Extract the [x, y] coordinate from the center of the cell holding the provided text.  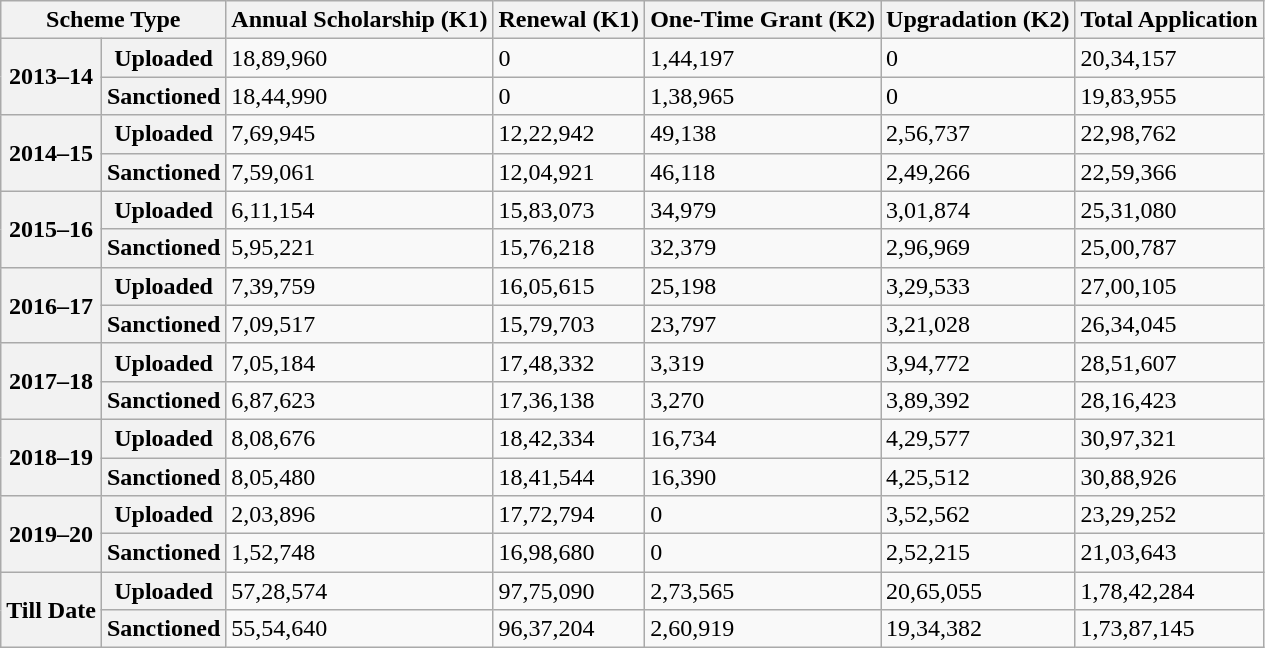
3,21,028 [978, 324]
23,797 [763, 324]
18,89,960 [360, 58]
2,03,896 [360, 515]
32,379 [763, 248]
3,319 [763, 362]
25,31,080 [1169, 210]
2014–15 [52, 153]
18,44,990 [360, 96]
Scheme Type [114, 20]
34,979 [763, 210]
6,87,623 [360, 400]
6,11,154 [360, 210]
25,198 [763, 286]
30,88,926 [1169, 477]
Till Date [52, 610]
26,34,045 [1169, 324]
12,22,942 [569, 134]
3,01,874 [978, 210]
1,73,87,145 [1169, 629]
20,34,157 [1169, 58]
49,138 [763, 134]
3,270 [763, 400]
16,734 [763, 438]
22,59,366 [1169, 172]
23,29,252 [1169, 515]
2013–14 [52, 77]
4,25,512 [978, 477]
16,98,680 [569, 553]
16,390 [763, 477]
Annual Scholarship (K1) [360, 20]
3,29,533 [978, 286]
2,60,919 [763, 629]
1,78,42,284 [1169, 591]
3,52,562 [978, 515]
One-Time Grant (K2) [763, 20]
1,52,748 [360, 553]
18,41,544 [569, 477]
4,29,577 [978, 438]
7,59,061 [360, 172]
2,56,737 [978, 134]
7,39,759 [360, 286]
2019–20 [52, 534]
22,98,762 [1169, 134]
2015–16 [52, 229]
12,04,921 [569, 172]
Total Application [1169, 20]
28,16,423 [1169, 400]
2,49,266 [978, 172]
8,05,480 [360, 477]
17,72,794 [569, 515]
17,48,332 [569, 362]
21,03,643 [1169, 553]
57,28,574 [360, 591]
7,69,945 [360, 134]
1,44,197 [763, 58]
17,36,138 [569, 400]
25,00,787 [1169, 248]
97,75,090 [569, 591]
96,37,204 [569, 629]
7,05,184 [360, 362]
20,65,055 [978, 591]
2,73,565 [763, 591]
2018–19 [52, 457]
15,83,073 [569, 210]
5,95,221 [360, 248]
19,83,955 [1169, 96]
15,79,703 [569, 324]
1,38,965 [763, 96]
46,118 [763, 172]
28,51,607 [1169, 362]
8,08,676 [360, 438]
2,52,215 [978, 553]
30,97,321 [1169, 438]
Upgradation (K2) [978, 20]
18,42,334 [569, 438]
27,00,105 [1169, 286]
19,34,382 [978, 629]
2016–17 [52, 305]
Renewal (K1) [569, 20]
7,09,517 [360, 324]
2017–18 [52, 381]
16,05,615 [569, 286]
2,96,969 [978, 248]
3,94,772 [978, 362]
3,89,392 [978, 400]
55,54,640 [360, 629]
15,76,218 [569, 248]
